For the text-containing cell, return its midpoint in (x, y) coordinate format. 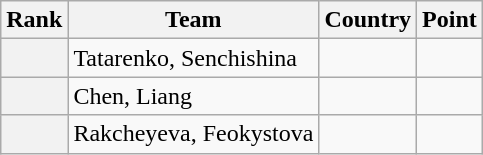
Tatarenko, Senchishina (194, 58)
Team (194, 20)
Chen, Liang (194, 96)
Rank (34, 20)
Country (368, 20)
Point (450, 20)
Rakcheyeva, Feokystova (194, 134)
